Identify which cell holds the provided text, then report its (x, y) central coordinate. 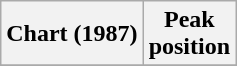
Peakposition (189, 34)
Chart (1987) (72, 34)
